For the text-containing cell, return its midpoint in (X, Y) coordinate format. 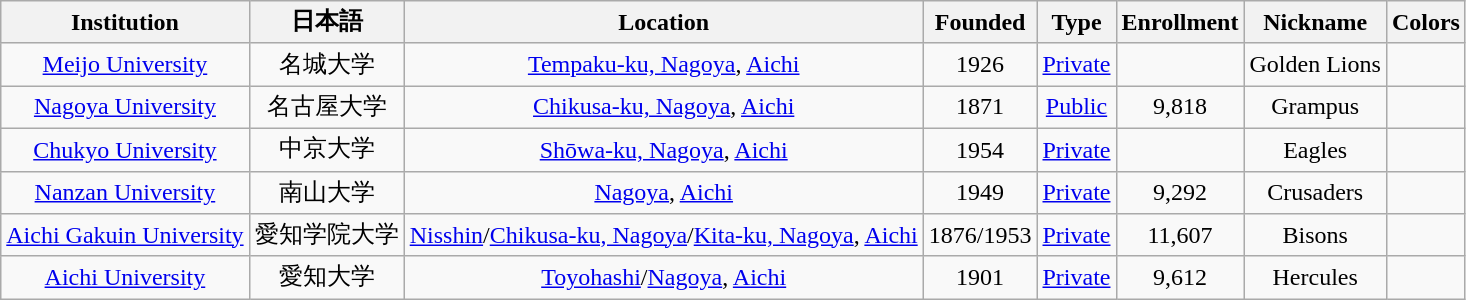
Grampus (1315, 108)
Institution (125, 22)
名古屋大学 (326, 108)
Shōwa-ku, Nagoya, Aichi (664, 150)
南山大学 (326, 192)
Golden Lions (1315, 64)
Meijo University (125, 64)
9,292 (1180, 192)
Nisshin/Chikusa-ku, Nagoya/Kita-ku, Nagoya, Aichi (664, 236)
1949 (980, 192)
11,607 (1180, 236)
中京大学 (326, 150)
1876/1953 (980, 236)
Nickname (1315, 22)
1901 (980, 278)
9,818 (1180, 108)
Tempaku-ku, Nagoya, Aichi (664, 64)
Chikusa-ku, Nagoya, Aichi (664, 108)
Aichi University (125, 278)
Eagles (1315, 150)
Colors (1426, 22)
Public (1076, 108)
1871 (980, 108)
Type (1076, 22)
Nanzan University (125, 192)
日本語 (326, 22)
Crusaders (1315, 192)
Aichi Gakuin University (125, 236)
Hercules (1315, 278)
Chukyo University (125, 150)
愛知大学 (326, 278)
Location (664, 22)
Toyohashi/Nagoya, Aichi (664, 278)
Enrollment (1180, 22)
Nagoya University (125, 108)
Bisons (1315, 236)
名城大学 (326, 64)
Founded (980, 22)
愛知学院大学 (326, 236)
1926 (980, 64)
9,612 (1180, 278)
1954 (980, 150)
Nagoya, Aichi (664, 192)
